Scan for the cell matching the given text and deliver its [x, y] coordinate at center. 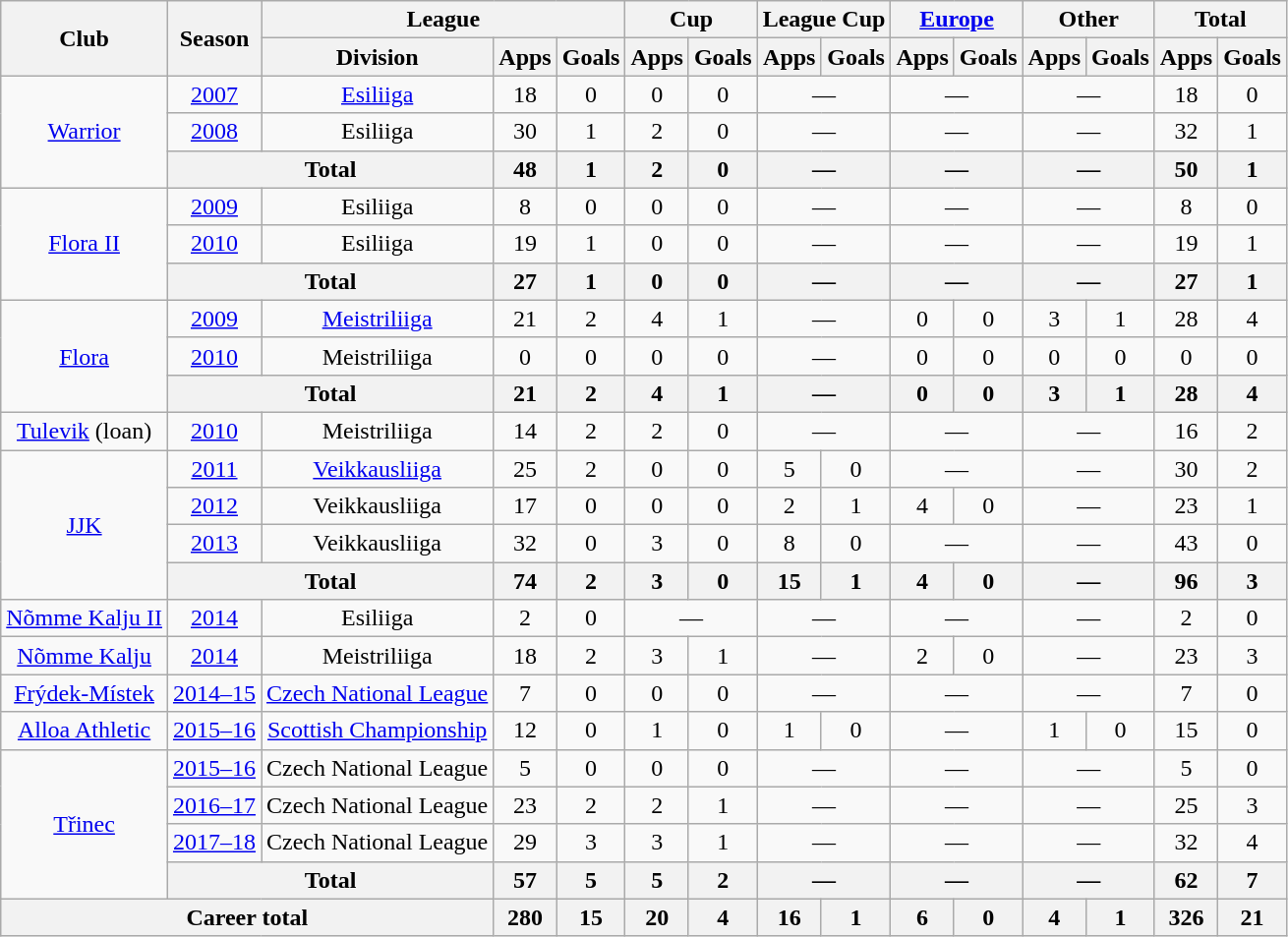
280 [525, 917]
74 [525, 581]
43 [1186, 544]
62 [1186, 880]
Tulevik (loan) [85, 431]
2011 [214, 469]
JJK [85, 525]
League Cup [824, 20]
Nõmme Kalju II [85, 618]
Warrior [85, 132]
2014–15 [214, 693]
Season [214, 38]
Division [378, 57]
Europe [957, 20]
Frýdek-Místek [85, 693]
29 [525, 843]
Other [1088, 20]
League [443, 20]
2017–18 [214, 843]
57 [525, 880]
2013 [214, 544]
2016–17 [214, 805]
Cup [691, 20]
12 [525, 731]
50 [1186, 169]
Třinec [85, 824]
14 [525, 431]
2012 [214, 506]
20 [657, 917]
Club [85, 38]
326 [1186, 917]
96 [1186, 581]
Nõmme Kalju [85, 656]
Career total [248, 917]
Flora [85, 356]
2008 [214, 132]
Scottish Championship [378, 731]
Flora II [85, 244]
17 [525, 506]
6 [922, 917]
48 [525, 169]
Alloa Athletic [85, 731]
2007 [214, 94]
